For the text-containing cell, return its midpoint in (X, Y) coordinate format. 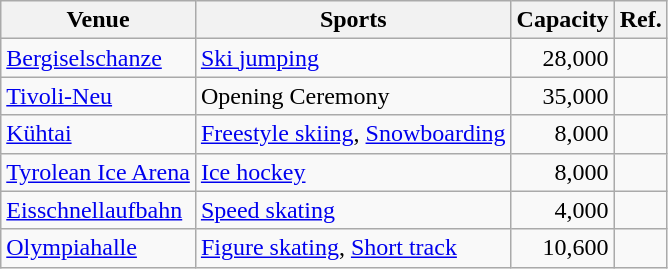
Capacity (562, 20)
Kühtai (98, 134)
Sports (353, 20)
Ice hockey (353, 172)
Ski jumping (353, 58)
Opening Ceremony (353, 96)
Venue (98, 20)
Figure skating, Short track (353, 248)
35,000 (562, 96)
Freestyle skiing, Snowboarding (353, 134)
Eisschnellaufbahn (98, 210)
Bergiselschanze (98, 58)
Olympiahalle (98, 248)
Tivoli-Neu (98, 96)
4,000 (562, 210)
10,600 (562, 248)
Tyrolean Ice Arena (98, 172)
28,000 (562, 58)
Ref. (640, 20)
Speed skating (353, 210)
